Pinpoint the cell where the given text exists, returning its [X, Y] midpoint coordinate. 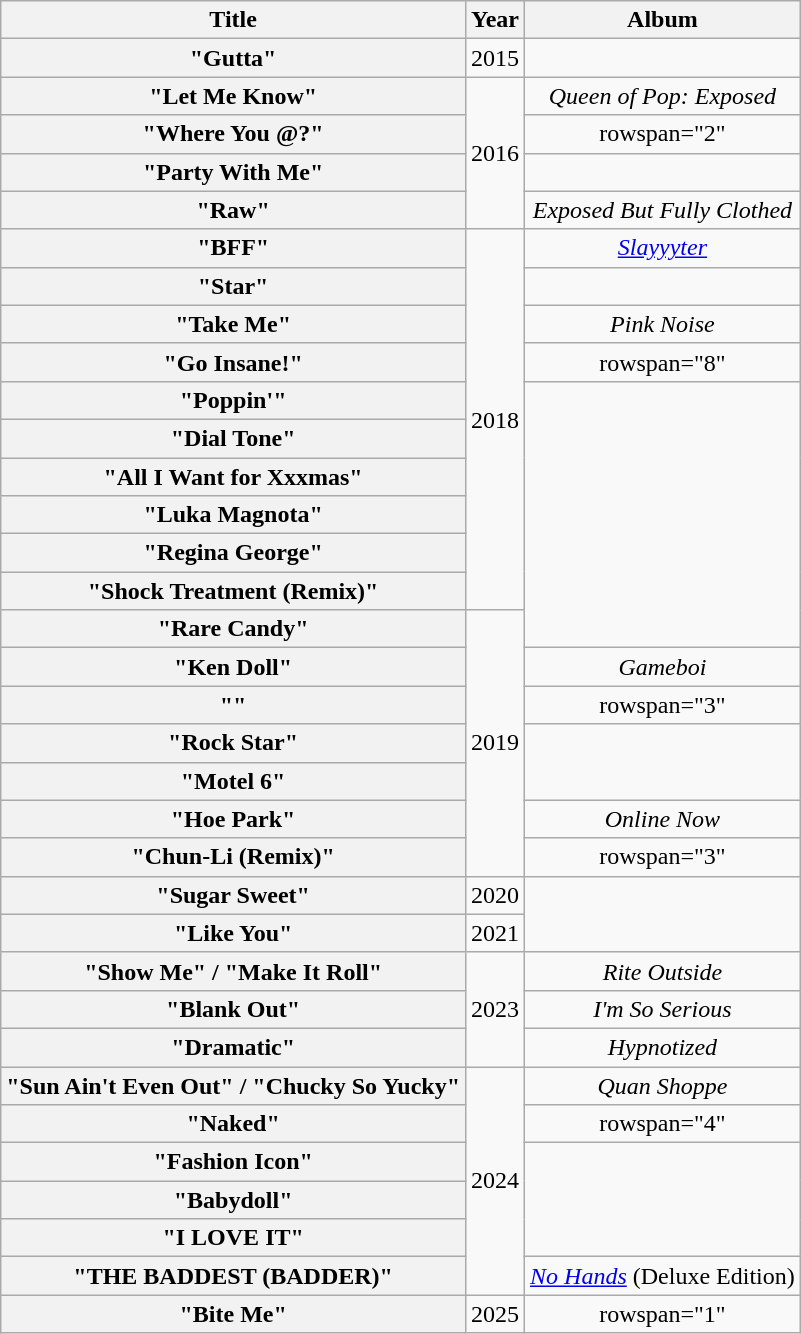
"Naked" [234, 1124]
Queen of Pop: Exposed [663, 96]
Quan Shoppe [663, 1085]
2024 [494, 1180]
"Blank Out" [234, 1009]
"Hoe Park" [234, 819]
"Star" [234, 286]
Gameboi [663, 667]
"Where You @?" [234, 134]
"Dramatic" [234, 1047]
Pink Noise [663, 324]
"Sun Ain't Even Out" / "Chucky So Yucky" [234, 1085]
"Bite Me" [234, 1314]
2018 [494, 420]
"Go Insane!" [234, 362]
"Luka Magnota" [234, 515]
Hypnotized [663, 1047]
No Hands (Deluxe Edition) [663, 1276]
"Regina George" [234, 553]
2020 [494, 895]
"Fashion Icon" [234, 1162]
"I LOVE IT" [234, 1238]
"Rare Candy" [234, 629]
"Dial Tone" [234, 438]
Album [663, 20]
"Poppin'" [234, 400]
2015 [494, 58]
Exposed But Fully Clothed [663, 210]
"Babydoll" [234, 1200]
"Take Me" [234, 324]
rowspan="4" [663, 1124]
rowspan="2" [663, 134]
2023 [494, 1009]
2019 [494, 743]
"Party With Me" [234, 172]
"Gutta" [234, 58]
"THE BADDEST (BADDER)" [234, 1276]
Rite Outside [663, 971]
Title [234, 20]
"Chun-Li (Remix)" [234, 857]
"Let Me Know" [234, 96]
"Shock Treatment (Remix)" [234, 591]
"All I Want for Xxxmas" [234, 477]
I'm So Serious [663, 1009]
Year [494, 20]
rowspan="1" [663, 1314]
"BFF" [234, 248]
rowspan="8" [663, 362]
"Show Me" / "Make It Roll" [234, 971]
"Raw" [234, 210]
2021 [494, 933]
Online Now [663, 819]
"Ken Doll" [234, 667]
"Like You" [234, 933]
"Rock Star" [234, 743]
"Motel 6" [234, 781]
"Sugar Sweet" [234, 895]
2016 [494, 153]
Slayyyter [663, 248]
2025 [494, 1314]
"" [234, 705]
